Detect which cell encompasses the target text, then output its (x, y) center coordinate. 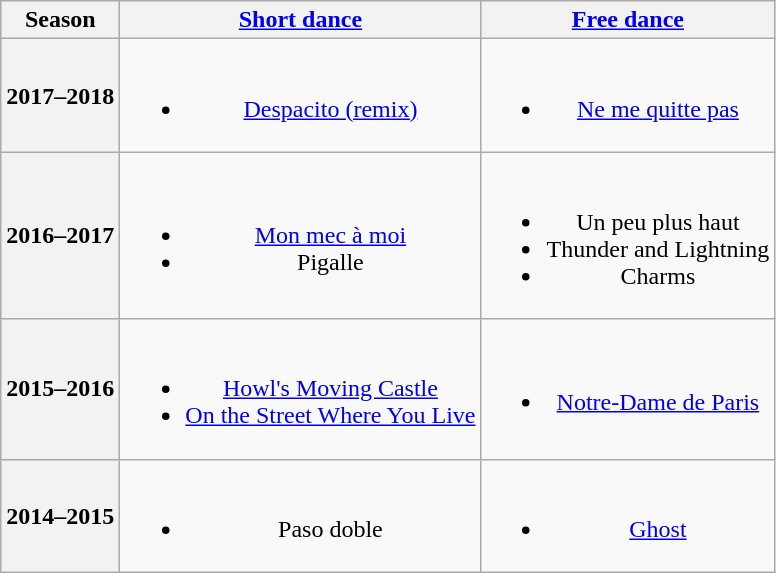
Paso doble (300, 516)
Howl's Moving Castle On the Street Where You Live (300, 389)
Free dance (628, 20)
Ne me quitte pas (628, 96)
Mon mec à moi Pigalle (300, 236)
Ghost (628, 516)
Un peu plus haut Thunder and Lightning Charms (628, 236)
Despacito (remix) (300, 96)
2016–2017 (60, 236)
2015–2016 (60, 389)
Notre-Dame de Paris (628, 389)
2017–2018 (60, 96)
Season (60, 20)
2014–2015 (60, 516)
Short dance (300, 20)
